Determine the [x, y] coordinate at the center of the cell enclosing the given text.  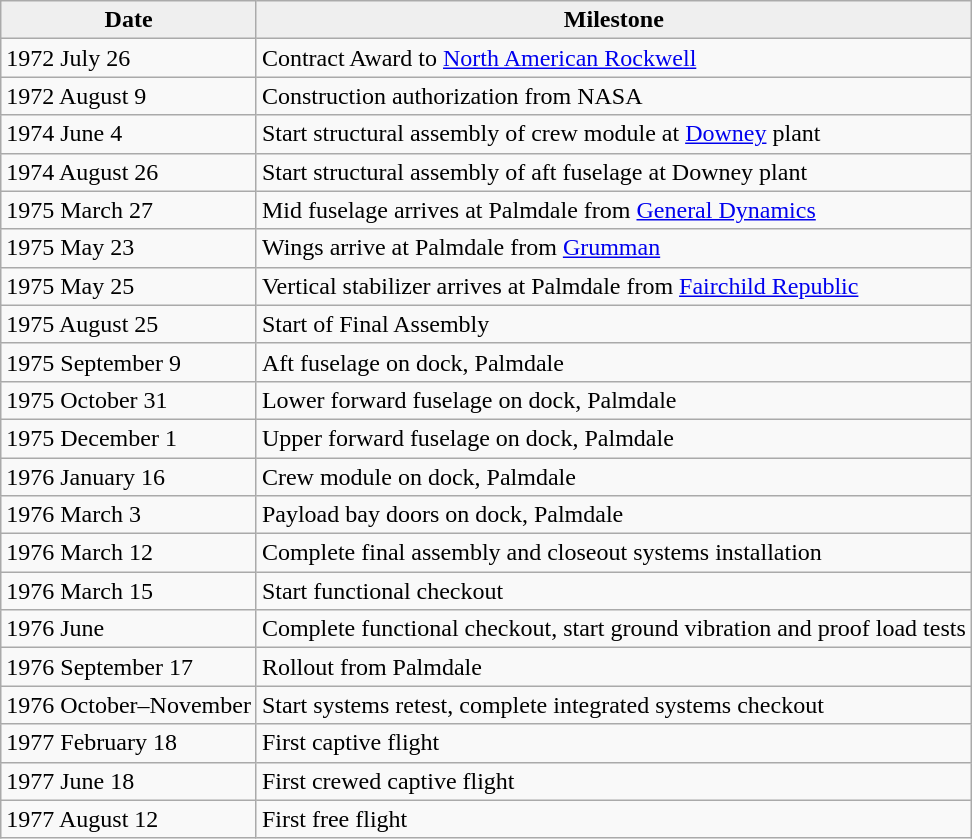
1976 January 16 [129, 477]
Payload bay doors on dock, Palmdale [614, 515]
Aft fuselage on dock, Palmdale [614, 362]
1975 December 1 [129, 438]
Start structural assembly of aft fuselage at Downey plant [614, 172]
1976 September 17 [129, 667]
Complete final assembly and closeout systems installation [614, 553]
Contract Award to North American Rockwell [614, 58]
Rollout from Palmdale [614, 667]
1976 October–November [129, 705]
Upper forward fuselage on dock, Palmdale [614, 438]
1974 August 26 [129, 172]
1976 March 3 [129, 515]
Lower forward fuselage on dock, Palmdale [614, 400]
Wings arrive at Palmdale from Grumman [614, 248]
1972 July 26 [129, 58]
Start of Final Assembly [614, 324]
Vertical stabilizer arrives at Palmdale from Fairchild Republic [614, 286]
1975 September 9 [129, 362]
Mid fuselage arrives at Palmdale from General Dynamics [614, 210]
Construction authorization from NASA [614, 96]
1975 March 27 [129, 210]
1975 May 23 [129, 248]
1975 May 25 [129, 286]
1975 October 31 [129, 400]
Start functional checkout [614, 591]
1977 February 18 [129, 743]
First free flight [614, 819]
1972 August 9 [129, 96]
1975 August 25 [129, 324]
1974 June 4 [129, 134]
Complete functional checkout, start ground vibration and proof load tests [614, 629]
1977 August 12 [129, 819]
Start systems retest, complete integrated systems checkout [614, 705]
First crewed captive flight [614, 781]
Start structural assembly of crew module at Downey plant [614, 134]
1976 June [129, 629]
1976 March 15 [129, 591]
Milestone [614, 20]
Date [129, 20]
Crew module on dock, Palmdale [614, 477]
First captive flight [614, 743]
1977 June 18 [129, 781]
1976 March 12 [129, 553]
